Search for the cell housing the specified text and yield its [X, Y] center coordinate. 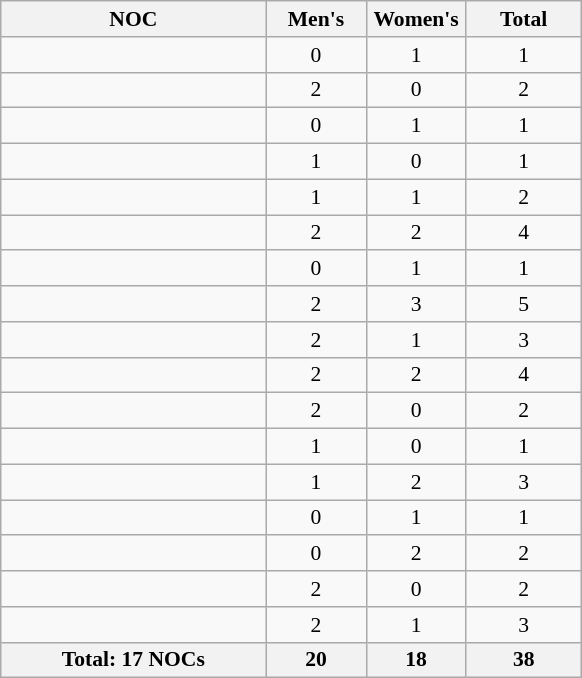
20 [316, 660]
18 [416, 660]
38 [524, 660]
Total: 17 NOCs [134, 660]
Women's [416, 19]
NOC [134, 19]
Total [524, 19]
5 [524, 304]
Men's [316, 19]
